Return [x, y] of the center of cell containing provided text 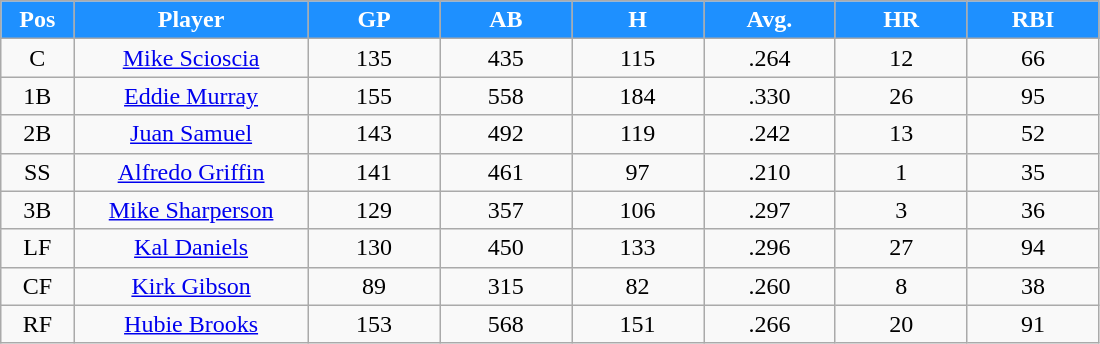
.264 [770, 58]
Eddie Murray [191, 96]
26 [901, 96]
461 [506, 172]
13 [901, 134]
Alfredo Griffin [191, 172]
151 [638, 324]
184 [638, 96]
.260 [770, 286]
450 [506, 248]
315 [506, 286]
GP [374, 20]
.266 [770, 324]
143 [374, 134]
153 [374, 324]
106 [638, 210]
94 [1033, 248]
AB [506, 20]
C [38, 58]
Avg. [770, 20]
435 [506, 58]
95 [1033, 96]
SS [38, 172]
568 [506, 324]
357 [506, 210]
Pos [38, 20]
RBI [1033, 20]
97 [638, 172]
Player [191, 20]
Mike Sharperson [191, 210]
.210 [770, 172]
1B [38, 96]
LF [38, 248]
66 [1033, 58]
.242 [770, 134]
82 [638, 286]
119 [638, 134]
155 [374, 96]
3B [38, 210]
Hubie Brooks [191, 324]
RF [38, 324]
133 [638, 248]
Kal Daniels [191, 248]
20 [901, 324]
H [638, 20]
36 [1033, 210]
141 [374, 172]
135 [374, 58]
.297 [770, 210]
558 [506, 96]
27 [901, 248]
2B [38, 134]
130 [374, 248]
89 [374, 286]
.296 [770, 248]
8 [901, 286]
Kirk Gibson [191, 286]
Mike Scioscia [191, 58]
91 [1033, 324]
HR [901, 20]
52 [1033, 134]
3 [901, 210]
12 [901, 58]
129 [374, 210]
492 [506, 134]
Juan Samuel [191, 134]
115 [638, 58]
CF [38, 286]
35 [1033, 172]
1 [901, 172]
.330 [770, 96]
38 [1033, 286]
